Capture the cell that displays the provided text and extract its (X, Y) central coordinate. 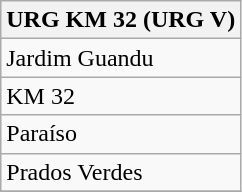
Prados Verdes (121, 172)
Jardim Guandu (121, 58)
Paraíso (121, 134)
KM 32 (121, 96)
URG KM 32 (URG V) (121, 20)
